Extract the (X, Y) coordinate from the center of the cell holding the provided text.  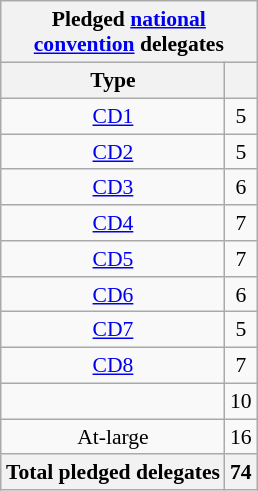
Pledged nationalconvention delegates (129, 32)
Total pledged delegates (113, 472)
CD7 (113, 330)
CD3 (113, 187)
74 (241, 472)
CD2 (113, 152)
CD1 (113, 116)
CD5 (113, 259)
Type (113, 80)
CD6 (113, 294)
10 (241, 401)
CD8 (113, 365)
At-large (113, 437)
CD4 (113, 223)
16 (241, 437)
